Detect which cell encompasses the target text, then output its [x, y] center coordinate. 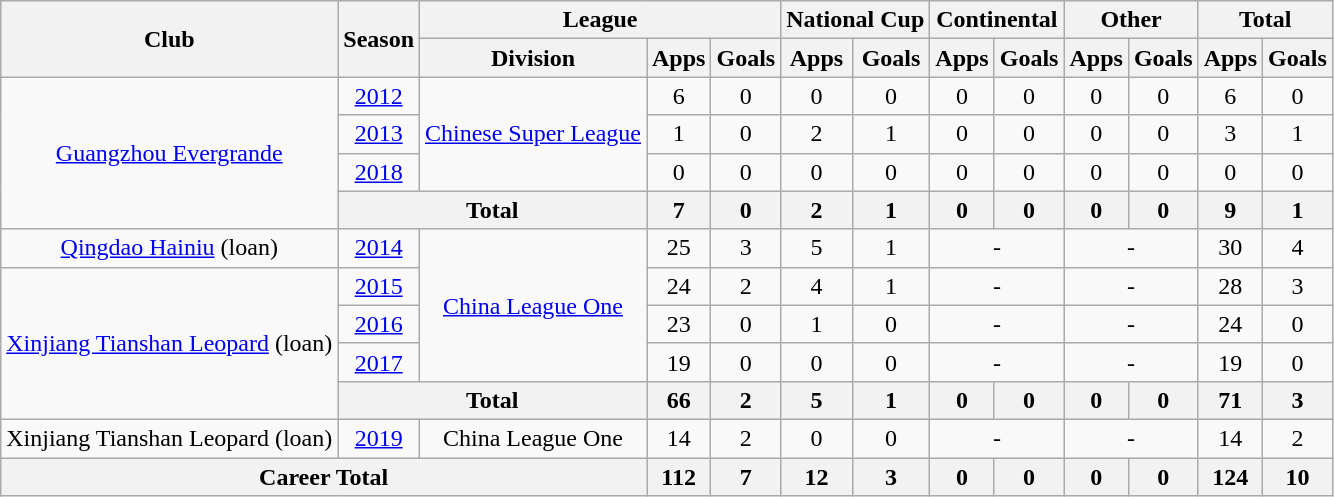
Continental [997, 20]
10 [1298, 477]
Other [1131, 20]
9 [1230, 210]
71 [1230, 400]
28 [1230, 286]
National Cup [856, 20]
2014 [379, 248]
2019 [379, 438]
23 [678, 324]
Guangzhou Evergrande [170, 153]
25 [678, 248]
12 [817, 477]
Club [170, 39]
30 [1230, 248]
2013 [379, 134]
2012 [379, 96]
66 [678, 400]
Division [534, 58]
League [600, 20]
112 [678, 477]
124 [1230, 477]
Career Total [324, 477]
2015 [379, 286]
2017 [379, 362]
Season [379, 39]
2018 [379, 172]
Qingdao Hainiu (loan) [170, 248]
Chinese Super League [534, 134]
2016 [379, 324]
